For the text-containing cell, return its midpoint in (x, y) coordinate format. 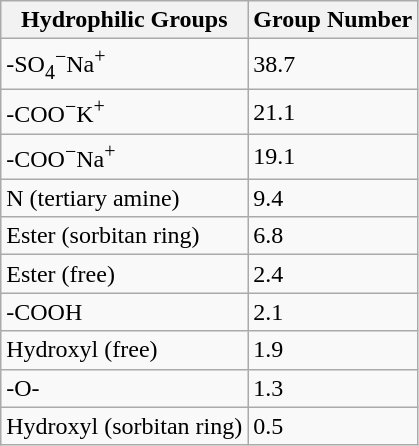
-COO−K+ (124, 112)
Ester (free) (124, 274)
Hydroxyl (free) (124, 350)
-SO4−Na+ (124, 64)
-COOH (124, 312)
1.3 (333, 388)
Hydrophilic Groups (124, 20)
N (tertiary amine) (124, 198)
19.1 (333, 156)
-COO−Na+ (124, 156)
-O- (124, 388)
9.4 (333, 198)
1.9 (333, 350)
0.5 (333, 426)
Group Number (333, 20)
38.7 (333, 64)
6.8 (333, 236)
Hydroxyl (sorbitan ring) (124, 426)
2.4 (333, 274)
21.1 (333, 112)
Ester (sorbitan ring) (124, 236)
2.1 (333, 312)
